Extract the (x, y) coordinate from the center of the cell holding the provided text.  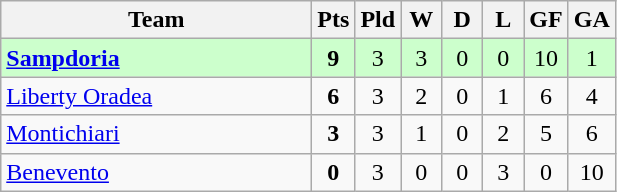
Montichiari (156, 134)
4 (592, 96)
5 (546, 134)
Benevento (156, 172)
L (504, 20)
GF (546, 20)
W (422, 20)
9 (334, 58)
Pts (334, 20)
Team (156, 20)
Pld (378, 20)
Liberty Oradea (156, 96)
Sampdoria (156, 58)
GA (592, 20)
D (462, 20)
